Search for the cell housing the specified text and yield its (X, Y) center coordinate. 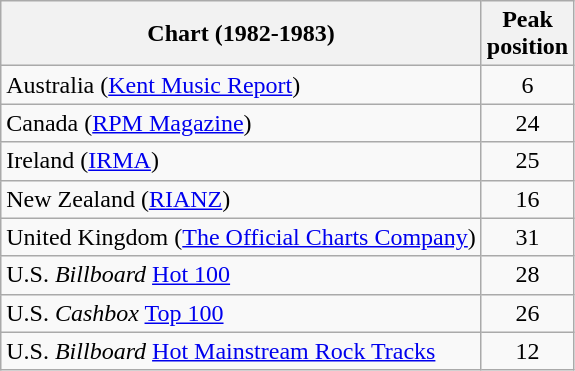
28 (527, 275)
Australia (Kent Music Report) (242, 85)
New Zealand (RIANZ) (242, 199)
U.S. Billboard Hot 100 (242, 275)
16 (527, 199)
Chart (1982-1983) (242, 34)
United Kingdom (The Official Charts Company) (242, 237)
26 (527, 313)
31 (527, 237)
24 (527, 123)
6 (527, 85)
Canada (RPM Magazine) (242, 123)
Ireland (IRMA) (242, 161)
12 (527, 351)
Peakposition (527, 34)
25 (527, 161)
U.S. Cashbox Top 100 (242, 313)
U.S. Billboard Hot Mainstream Rock Tracks (242, 351)
